Detect which cell encompasses the target text, then output its [X, Y] center coordinate. 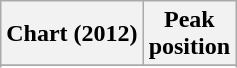
Peakposition [189, 34]
Chart (2012) [72, 34]
